Extract the [x, y] coordinate from the center of the cell holding the provided text.  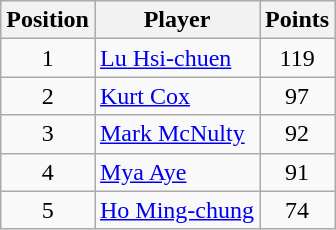
Position [48, 20]
Ho Ming-chung [176, 210]
Points [298, 20]
97 [298, 96]
119 [298, 58]
Mark McNulty [176, 134]
Player [176, 20]
74 [298, 210]
5 [48, 210]
3 [48, 134]
1 [48, 58]
Lu Hsi-chuen [176, 58]
92 [298, 134]
91 [298, 172]
Mya Aye [176, 172]
Kurt Cox [176, 96]
2 [48, 96]
4 [48, 172]
